Find where the given text appears and provide that cell's center as [x, y] coordinate. 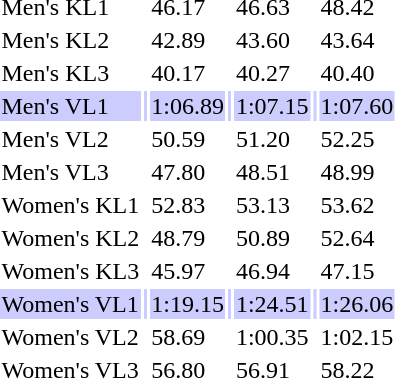
1:06.89 [188, 106]
1:00.35 [272, 337]
52.83 [188, 205]
Women's VL2 [70, 337]
Men's KL3 [70, 73]
40.27 [272, 73]
51.20 [272, 139]
58.69 [188, 337]
1:26.06 [357, 304]
Women's KL3 [70, 271]
1:02.15 [357, 337]
46.94 [272, 271]
48.99 [357, 172]
Women's KL2 [70, 238]
1:07.60 [357, 106]
Women's VL1 [70, 304]
40.17 [188, 73]
53.13 [272, 205]
42.89 [188, 40]
Men's KL2 [70, 40]
53.62 [357, 205]
1:19.15 [188, 304]
43.60 [272, 40]
43.64 [357, 40]
48.51 [272, 172]
52.64 [357, 238]
45.97 [188, 271]
48.79 [188, 238]
Men's VL2 [70, 139]
1:24.51 [272, 304]
52.25 [357, 139]
40.40 [357, 73]
1:07.15 [272, 106]
Men's VL3 [70, 172]
Women's KL1 [70, 205]
Men's VL1 [70, 106]
47.15 [357, 271]
50.89 [272, 238]
50.59 [188, 139]
47.80 [188, 172]
